For the text-containing cell, return its midpoint in [X, Y] coordinate format. 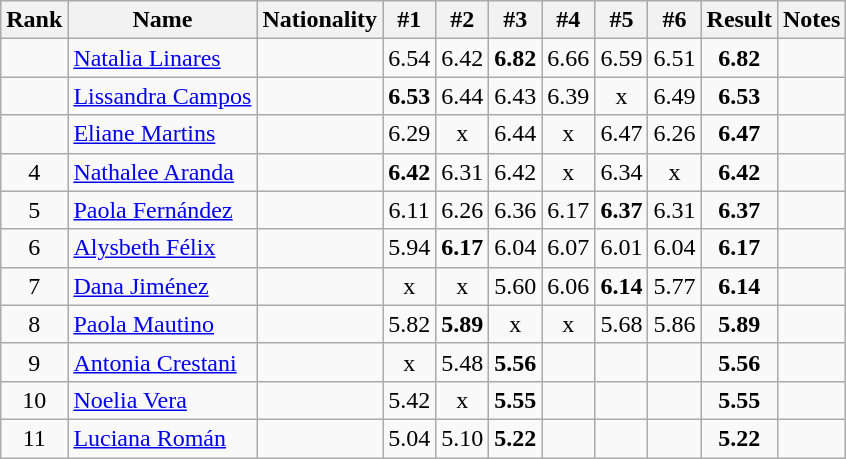
10 [34, 400]
6.06 [568, 286]
Luciana Román [162, 438]
Paola Mautino [162, 324]
5.82 [410, 324]
6.51 [674, 58]
#2 [462, 20]
Natalia Linares [162, 58]
#1 [410, 20]
6.54 [410, 58]
Notes [811, 20]
Result [739, 20]
6.11 [410, 210]
5.04 [410, 438]
Nationality [320, 20]
8 [34, 324]
Rank [34, 20]
Name [162, 20]
Noelia Vera [162, 400]
#3 [516, 20]
Paola Fernández [162, 210]
5.48 [462, 362]
Eliane Martins [162, 134]
Dana Jiménez [162, 286]
5.60 [516, 286]
7 [34, 286]
6.59 [622, 58]
5 [34, 210]
5.86 [674, 324]
5.10 [462, 438]
6.36 [516, 210]
Lissandra Campos [162, 96]
6.66 [568, 58]
6.01 [622, 248]
6.49 [674, 96]
6.29 [410, 134]
6.07 [568, 248]
5.68 [622, 324]
6 [34, 248]
Alysbeth Félix [162, 248]
5.42 [410, 400]
9 [34, 362]
6.34 [622, 172]
5.94 [410, 248]
#5 [622, 20]
5.77 [674, 286]
6.43 [516, 96]
11 [34, 438]
Antonia Crestani [162, 362]
#4 [568, 20]
6.39 [568, 96]
4 [34, 172]
#6 [674, 20]
Nathalee Aranda [162, 172]
